Provide the [x, y] coordinate of the cell's center where the given text is located.  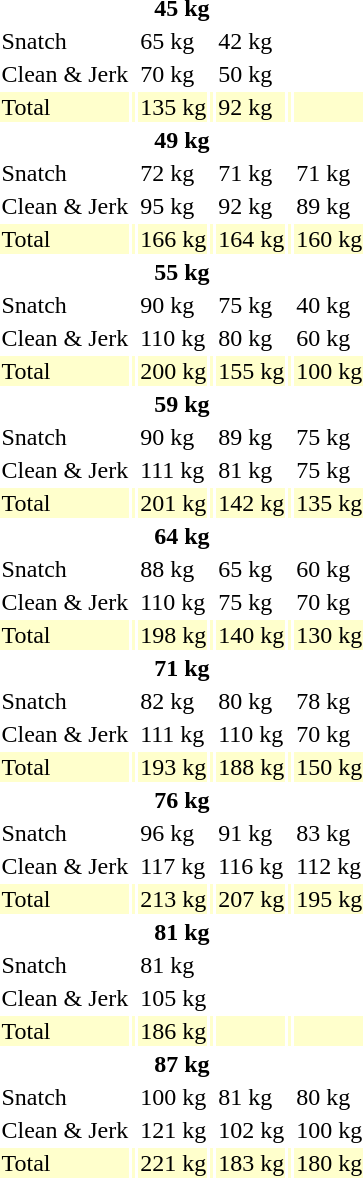
221 kg [174, 1163]
96 kg [174, 833]
193 kg [174, 767]
155 kg [252, 371]
100 kg [174, 1097]
82 kg [174, 701]
142 kg [252, 503]
42 kg [252, 41]
135 kg [174, 107]
102 kg [252, 1130]
50 kg [252, 74]
71 kg [252, 173]
201 kg [174, 503]
207 kg [252, 899]
117 kg [174, 866]
186 kg [174, 1031]
88 kg [174, 569]
213 kg [174, 899]
188 kg [252, 767]
183 kg [252, 1163]
198 kg [174, 635]
121 kg [174, 1130]
72 kg [174, 173]
89 kg [252, 437]
166 kg [174, 239]
95 kg [174, 206]
116 kg [252, 866]
200 kg [174, 371]
91 kg [252, 833]
140 kg [252, 635]
105 kg [174, 998]
164 kg [252, 239]
70 kg [174, 74]
